Return (X, Y) of the center of cell containing provided text 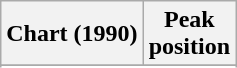
Peakposition (189, 34)
Chart (1990) (72, 34)
